For the text-containing cell, return its midpoint in [X, Y] coordinate format. 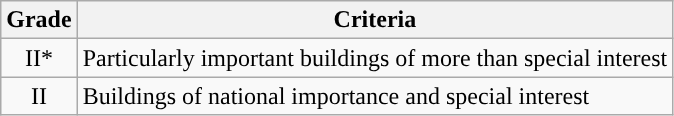
Grade [39, 20]
Criteria [375, 20]
Particularly important buildings of more than special interest [375, 58]
II [39, 96]
II* [39, 58]
Buildings of national importance and special interest [375, 96]
